Identify which cell holds the provided text, then report its (x, y) central coordinate. 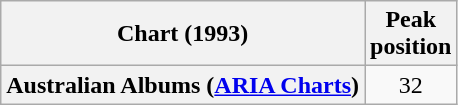
Australian Albums (ARIA Charts) (183, 85)
Chart (1993) (183, 34)
Peak position (411, 34)
32 (411, 85)
